From the cell containing the given text, extract its center point as [X, Y] coordinate. 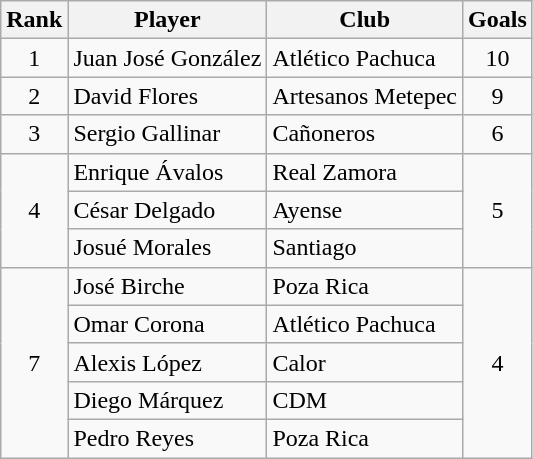
Real Zamora [365, 172]
Pedro Reyes [168, 438]
10 [498, 58]
2 [34, 96]
7 [34, 362]
Rank [34, 20]
Alexis López [168, 362]
Enrique Ávalos [168, 172]
César Delgado [168, 210]
David Flores [168, 96]
Josué Morales [168, 248]
Ayense [365, 210]
José Birche [168, 286]
Santiago [365, 248]
Calor [365, 362]
Sergio Gallinar [168, 134]
5 [498, 210]
9 [498, 96]
Omar Corona [168, 324]
6 [498, 134]
Cañoneros [365, 134]
Juan José González [168, 58]
CDM [365, 400]
Player [168, 20]
Goals [498, 20]
3 [34, 134]
Club [365, 20]
1 [34, 58]
Diego Márquez [168, 400]
Artesanos Metepec [365, 96]
